Pinpoint the cell where the given text exists, returning its [x, y] midpoint coordinate. 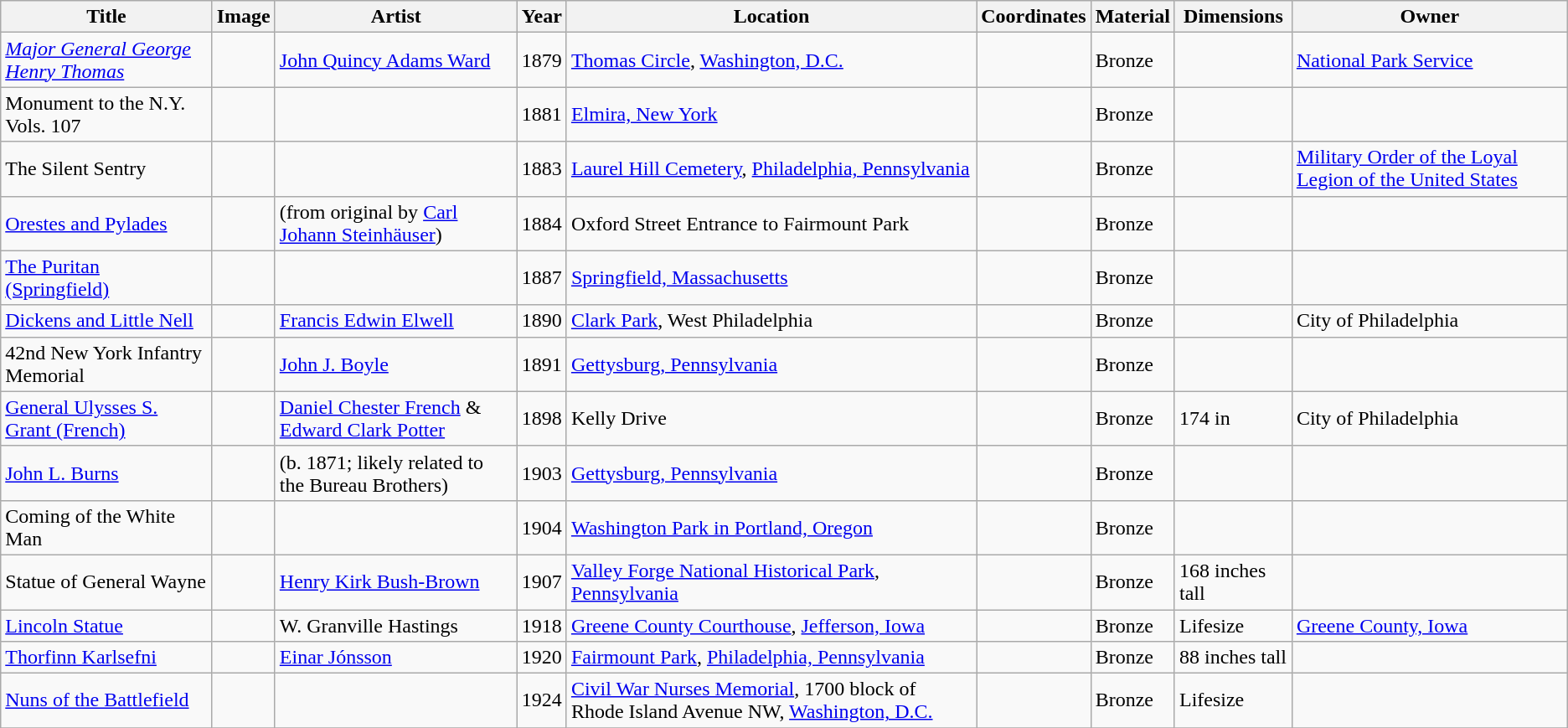
Lincoln Statue [106, 626]
Civil War Nurses Memorial, 1700 block of Rhode Island Avenue NW, Washington, D.C. [771, 700]
1924 [541, 700]
Location [771, 17]
Nuns of the Battlefield [106, 700]
1904 [541, 528]
Springfield, Massachusetts [771, 278]
John L. Burns [106, 472]
42nd New York Infantry Memorial [106, 364]
General Ulysses S. Grant (French) [106, 419]
168 inches tall [1233, 581]
(from original by Carl Johann Steinhäuser) [395, 223]
Coming of the White Man [106, 528]
Military Order of the Loyal Legion of the United States [1429, 169]
Elmira, New York [771, 114]
Valley Forge National Historical Park, Pennsylvania [771, 581]
John J. Boyle [395, 364]
Greene County, Iowa [1429, 626]
Daniel Chester French & Edward Clark Potter [395, 419]
1903 [541, 472]
88 inches tall [1233, 658]
Major General George Henry Thomas [106, 60]
Francis Edwin Elwell [395, 321]
1920 [541, 658]
Dickens and Little Nell [106, 321]
Washington Park in Portland, Oregon [771, 528]
1918 [541, 626]
1879 [541, 60]
Orestes and Pylades [106, 223]
The Puritan (Springfield) [106, 278]
Owner [1429, 17]
Fairmount Park, Philadelphia, Pennsylvania [771, 658]
Einar Jónsson [395, 658]
1891 [541, 364]
1907 [541, 581]
The Silent Sentry [106, 169]
1887 [541, 278]
Image [243, 17]
Thomas Circle, Washington, D.C. [771, 60]
Statue of General Wayne [106, 581]
Coordinates [1034, 17]
Greene County Courthouse, Jefferson, Iowa [771, 626]
National Park Service [1429, 60]
(b. 1871; likely related to the Bureau Brothers) [395, 472]
1884 [541, 223]
174 in [1233, 419]
John Quincy Adams Ward [395, 60]
Artist [395, 17]
Oxford Street Entrance to Fairmount Park [771, 223]
W. Granville Hastings [395, 626]
Kelly Drive [771, 419]
Title [106, 17]
Dimensions [1233, 17]
Henry Kirk Bush-Brown [395, 581]
1883 [541, 169]
1881 [541, 114]
1890 [541, 321]
Clark Park, West Philadelphia [771, 321]
Laurel Hill Cemetery, Philadelphia, Pennsylvania [771, 169]
Thorfinn Karlsefni [106, 658]
Monument to the N.Y. Vols. 107 [106, 114]
Year [541, 17]
1898 [541, 419]
Material [1132, 17]
